Provide the [x, y] coordinate of the cell's center where the given text is located.  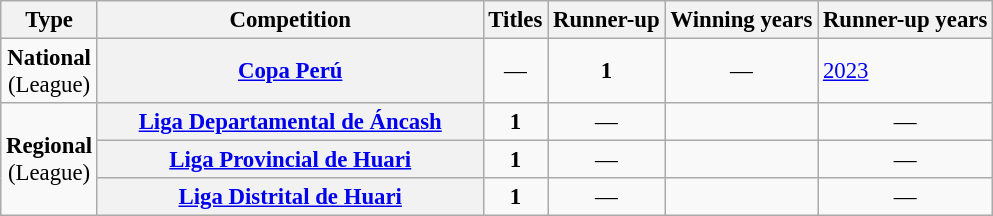
Runner-up years [906, 20]
Regional(League) [50, 160]
Winning years [742, 20]
Liga Departamental de Áncash [290, 122]
Liga Provincial de Huari [290, 160]
Type [50, 20]
National(League) [50, 72]
Copa Perú [290, 72]
Liga Distrital de Huari [290, 197]
Titles [516, 20]
2023 [906, 72]
Runner-up [606, 20]
Competition [290, 20]
